Detect which cell encompasses the target text, then output its (X, Y) center coordinate. 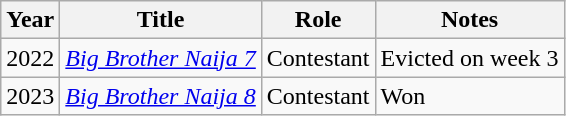
Won (470, 96)
Year (30, 20)
Notes (470, 20)
2022 (30, 58)
Big Brother Naija 7 (161, 58)
Big Brother Naija 8 (161, 96)
Title (161, 20)
Role (318, 20)
Evicted on week 3 (470, 58)
2023 (30, 96)
